Extract the (X, Y) coordinate from the center of the cell holding the provided text.  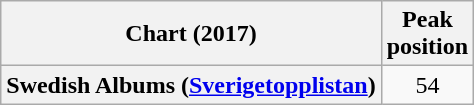
Peak position (427, 34)
Swedish Albums (Sverigetopplistan) (191, 85)
54 (427, 85)
Chart (2017) (191, 34)
